Return the (x, y) coordinate for the center point of the cell that contains the specified text.  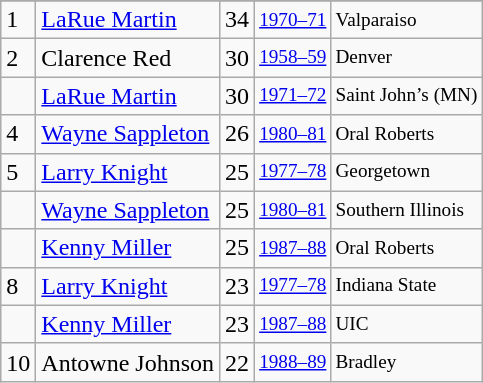
Southern Illinois (406, 210)
10 (18, 362)
1970–71 (293, 20)
26 (238, 134)
UIC (406, 324)
Denver (406, 58)
1 (18, 20)
Indiana State (406, 286)
8 (18, 286)
1988–89 (293, 362)
5 (18, 172)
Valparaiso (406, 20)
2 (18, 58)
1958–59 (293, 58)
Saint John’s (MN) (406, 96)
Antowne Johnson (128, 362)
22 (238, 362)
34 (238, 20)
1971–72 (293, 96)
Bradley (406, 362)
Georgetown (406, 172)
4 (18, 134)
Clarence Red (128, 58)
